Extract the (X, Y) coordinate from the center of the cell holding the provided text.  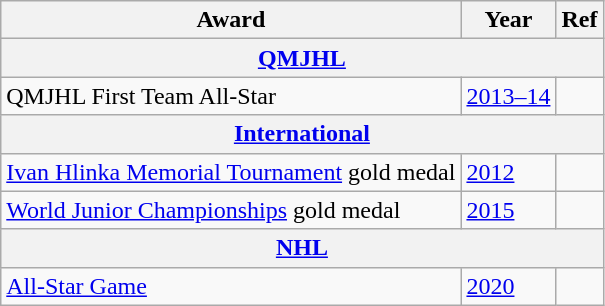
2012 (508, 172)
Ivan Hlinka Memorial Tournament gold medal (231, 172)
2013–14 (508, 96)
NHL (302, 248)
2015 (508, 210)
QMJHL First Team All-Star (231, 96)
Award (231, 20)
Ref (580, 20)
Year (508, 20)
International (302, 134)
2020 (508, 286)
All-Star Game (231, 286)
World Junior Championships gold medal (231, 210)
QMJHL (302, 58)
